Return [x, y] of the center of cell containing provided text 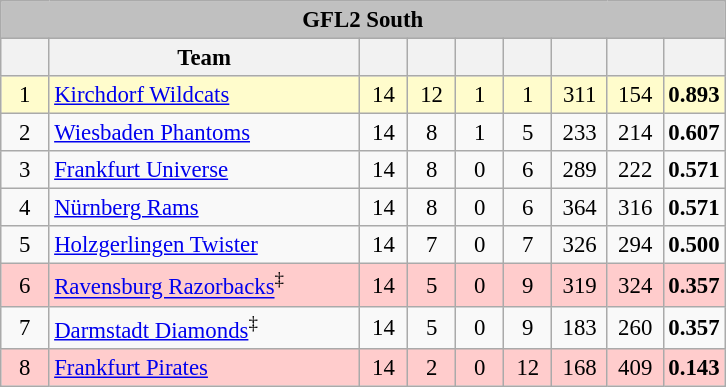
0.500 [694, 245]
0.607 [694, 133]
Holzgerlingen Twister [204, 245]
324 [635, 285]
GFL2 South [363, 20]
409 [635, 367]
Kirchdorf Wildcats [204, 95]
0.143 [694, 367]
311 [580, 95]
233 [580, 133]
214 [635, 133]
260 [635, 327]
Nürnberg Rams [204, 208]
0.893 [694, 95]
183 [580, 327]
222 [635, 170]
Frankfurt Universe [204, 170]
294 [635, 245]
316 [635, 208]
4 [25, 208]
289 [580, 170]
Team [204, 58]
326 [580, 245]
Frankfurt Pirates [204, 367]
Ravensburg Razorbacks‡ [204, 285]
Darmstadt Diamonds‡ [204, 327]
168 [580, 367]
154 [635, 95]
319 [580, 285]
Wiesbaden Phantoms [204, 133]
364 [580, 208]
3 [25, 170]
